Determine the (X, Y) coordinate at the center of the cell enclosing the given text.  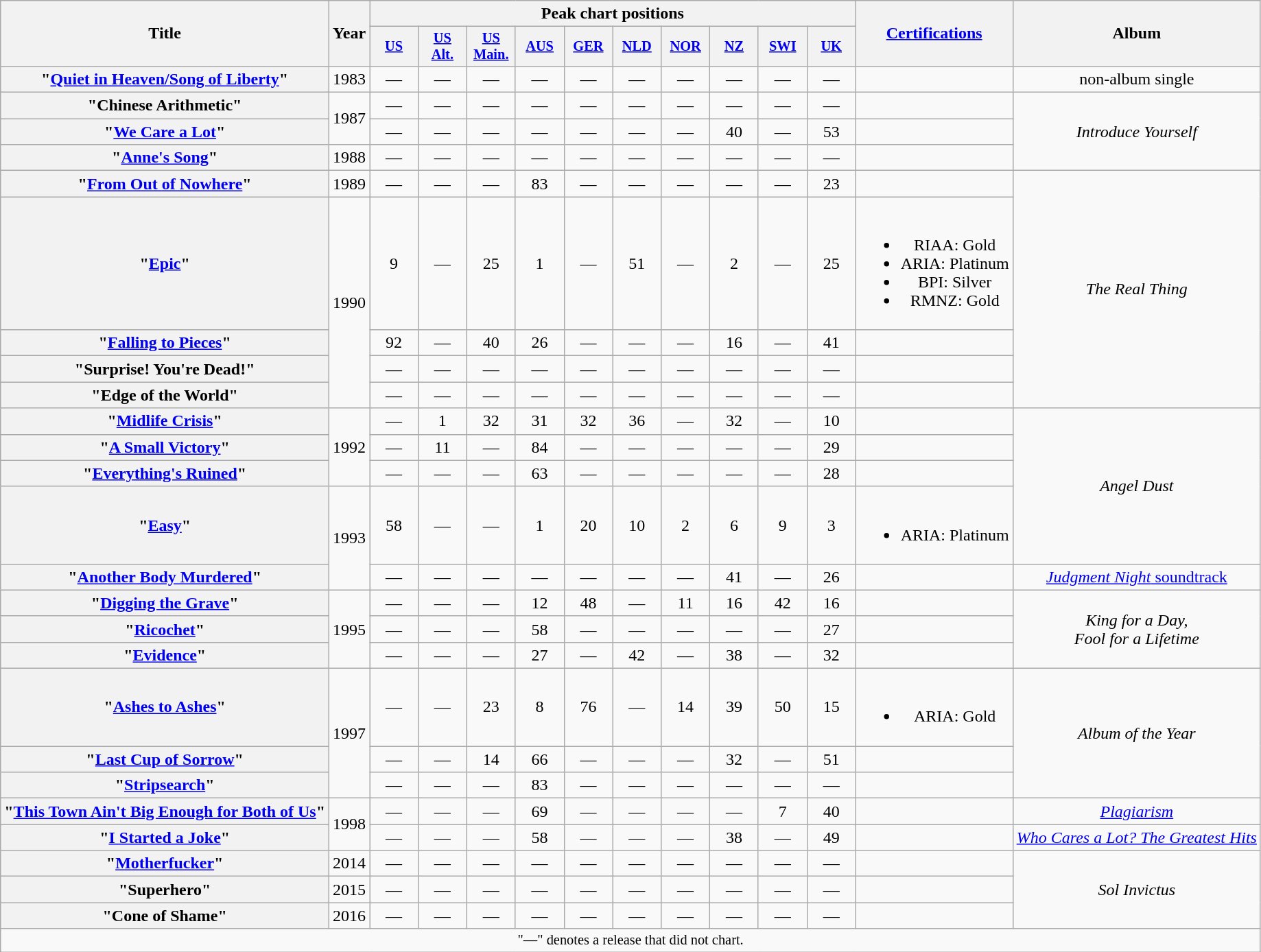
"Chinese Arithmetic" (165, 106)
"Another Body Murdered" (165, 577)
Album of the Year (1136, 734)
66 (539, 759)
1998 (350, 824)
36 (637, 421)
Judgment Night soundtrack (1136, 577)
USAlt. (442, 47)
1993 (350, 538)
39 (734, 708)
84 (539, 447)
1990 (350, 302)
SWI (782, 47)
NOR (686, 47)
Peak chart positions (613, 14)
"Epic" (165, 263)
"Cone of Shame" (165, 916)
"Edge of the World" (165, 395)
Title (165, 34)
2016 (350, 916)
15 (832, 708)
US (394, 47)
USMain. (491, 47)
Certifications (934, 34)
28 (832, 473)
12 (539, 603)
"Evidence" (165, 655)
non-album single (1136, 79)
"A Small Victory" (165, 447)
"—" denotes a release that did not chart. (631, 940)
1997 (350, 734)
Angel Dust (1136, 486)
ARIA: Gold (934, 708)
48 (589, 603)
"Quiet in Heaven/Song of Liberty" (165, 79)
2015 (350, 890)
"Ashes to Ashes" (165, 708)
UK (832, 47)
Year (350, 34)
"This Town Ain't Big Enough for Both of Us" (165, 811)
King for a Day,Fool for a Lifetime (1136, 629)
NLD (637, 47)
76 (589, 708)
"Stripsearch" (165, 785)
Sol Invictus (1136, 890)
6 (734, 525)
"From Out of Nowhere" (165, 184)
"Digging the Grave" (165, 603)
NZ (734, 47)
Who Cares a Lot? The Greatest Hits (1136, 837)
20 (589, 525)
"Midlife Crisis" (165, 421)
1989 (350, 184)
2014 (350, 864)
1995 (350, 629)
"Surprise! You're Dead!" (165, 369)
Plagiarism (1136, 811)
50 (782, 708)
ARIA: Platinum (934, 525)
"Ricochet" (165, 629)
49 (832, 837)
"I Started a Joke" (165, 837)
GER (589, 47)
53 (832, 132)
31 (539, 421)
"Falling to Pieces" (165, 343)
"Superhero" (165, 890)
RIAA: GoldARIA: PlatinumBPI: SilverRMNZ: Gold (934, 263)
29 (832, 447)
92 (394, 343)
"We Care a Lot" (165, 132)
Introduce Yourself (1136, 132)
1983 (350, 79)
Album (1136, 34)
AUS (539, 47)
7 (782, 811)
1992 (350, 447)
"Motherfucker" (165, 864)
63 (539, 473)
"Easy" (165, 525)
3 (832, 525)
1987 (350, 119)
1988 (350, 158)
8 (539, 708)
The Real Thing (1136, 289)
69 (539, 811)
"Last Cup of Sorrow" (165, 759)
"Everything's Ruined" (165, 473)
"Anne's Song" (165, 158)
